Return the (x, y) coordinate for the center point of the cell that contains the specified text.  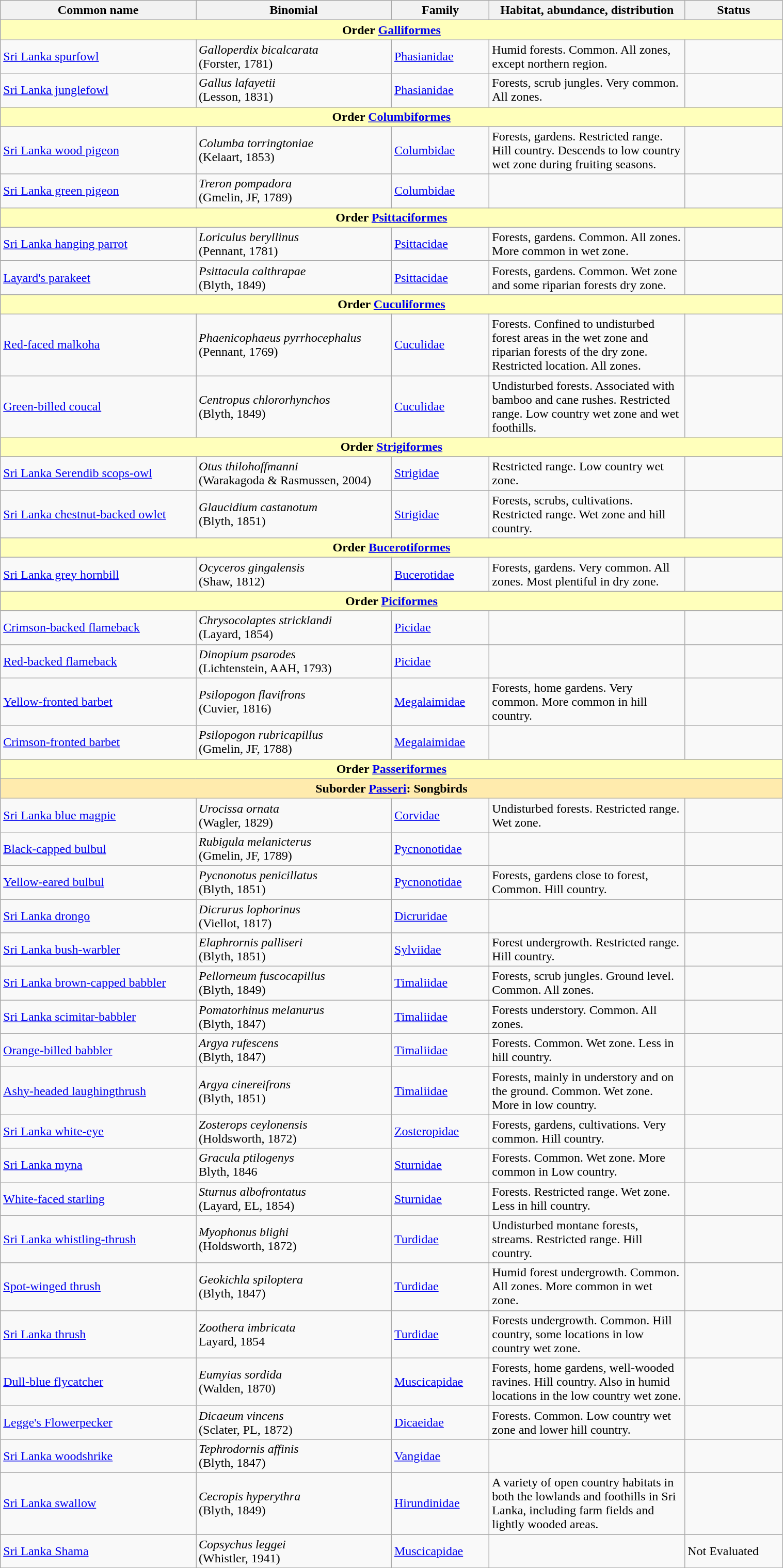
Sri Lanka thrush (98, 1334)
Crimson-fronted barbet (98, 742)
Galloperdix bicalcarata(Forster, 1781) (294, 57)
Family (440, 10)
Forests, scrub jungles. Very common. All zones. (587, 90)
Undisturbed forests. Restricted range. Wet zone. (587, 815)
Forests, mainly in understory and on the ground. Common. Wet zone. More in low country. (587, 1091)
Sri Lanka myna (98, 1165)
Hirundinidae (440, 1503)
Suborder Passeri: Songbirds (391, 788)
Zosteropidae (440, 1132)
Ashy-headed laughingthrush (98, 1091)
Ocyceros gingalensis(Shaw, 1812) (294, 574)
Sri Lanka green pigeon (98, 191)
Yellow-eared bulbul (98, 882)
Sri Lanka chestnut-backed owlet (98, 514)
Psilopogon rubricapillus(Gmelin, JF, 1788) (294, 742)
Black-capped bulbul (98, 849)
Elaphrornis palliseri(Blyth, 1851) (294, 950)
Order Galliformes (391, 30)
Bucerotidae (440, 574)
Order Cuculiformes (391, 304)
Forests, home gardens. Very common. More common in hill country. (587, 702)
Zoothera imbricataLayard, 1854 (294, 1334)
Sri Lanka swallow (98, 1503)
Sturnus albofrontatus(Layard, EL, 1854) (294, 1199)
Green-billed coucal (98, 407)
Forests, gardens. Common. All zones. More common in wet zone. (587, 244)
Sri Lanka grey hornbill (98, 574)
Sri Lanka whistling-thrush (98, 1239)
Sri Lanka wood pigeon (98, 150)
Zosterops ceylonensis(Holdsworth, 1872) (294, 1132)
Dicruridae (440, 916)
Pellorneum fuscocapillus(Blyth, 1849) (294, 983)
Sri Lanka Shama (98, 1551)
Binomial (294, 10)
Tephrodornis affinis(Blyth, 1847) (294, 1456)
Otus thilohoffmanni(Warakagoda & Rasmussen, 2004) (294, 474)
Sri Lanka hanging parrot (98, 244)
Argya cinereifrons(Blyth, 1851) (294, 1091)
Undisturbed montane forests, streams. Restricted range. Hill country. (587, 1239)
Chrysocolaptes stricklandi(Layard, 1854) (294, 628)
Spot-winged thrush (98, 1287)
Myophonus blighi(Holdsworth, 1872) (294, 1239)
Humid forest undergrowth. Common. All zones. More common in wet zone. (587, 1287)
Layard's parakeet (98, 278)
Sri Lanka junglefowl (98, 90)
Habitat, abundance, distribution (587, 10)
Copsychus leggei(Whistler, 1941) (294, 1551)
Order Columbiformes (391, 117)
Forest undergrowth. Restricted range. Hill country. (587, 950)
Forests, gardens. Common. Wet zone and some riparian forests dry zone. (587, 278)
Status (734, 10)
Sylviidae (440, 950)
Psilopogon flavifrons(Cuvier, 1816) (294, 702)
Order Piciformes (391, 601)
Forests, gardens. Restricted range. Hill country. Descends to low country wet zone during fruiting seasons. (587, 150)
Rubigula melanicterus(Gmelin, JF, 1789) (294, 849)
Pomatorhinus melanurus(Blyth, 1847) (294, 1017)
Forests, scrub jungles. Ground level. Common. All zones. (587, 983)
A variety of open country habitats in both the lowlands and foothills in Sri Lanka, including farm fields and lightly wooded areas. (587, 1503)
Loriculus beryllinus(Pennant, 1781) (294, 244)
Crimson-backed flameback (98, 628)
Legge's Flowerpecker (98, 1422)
Order Passeriformes (391, 769)
White-faced starling (98, 1199)
Sri Lanka white-eye (98, 1132)
Gracula ptilogenysBlyth, 1846 (294, 1165)
Cecropis hyperythra(Blyth, 1849) (294, 1503)
Dull-blue flycatcher (98, 1382)
Dinopium psarodes(Lichtenstein, AAH, 1793) (294, 661)
Red-backed flameback (98, 661)
Sri Lanka woodshrike (98, 1456)
Dicaeidae (440, 1422)
Forests, scrubs, cultivations. Restricted range. Wet zone and hill country. (587, 514)
Order Bucerotiformes (391, 548)
Sri Lanka spurfowl (98, 57)
Treron pompadora(Gmelin, JF, 1789) (294, 191)
Sri Lanka Serendib scops-owl (98, 474)
Corvidae (440, 815)
Argya rufescens(Blyth, 1847) (294, 1050)
Forests, home gardens, well-wooded ravines. Hill country. Also in humid locations in the low country wet zone. (587, 1382)
Forests, gardens close to forest, Common. Hill country. (587, 882)
Dicaeum vincens(Sclater, PL, 1872) (294, 1422)
Columba torringtoniae(Kelaart, 1853) (294, 150)
Forests. Restricted range. Wet zone. Less in hill country. (587, 1199)
Sri Lanka brown-capped babbler (98, 983)
Psittacula calthrapae(Blyth, 1849) (294, 278)
Restricted range. Low country wet zone. (587, 474)
Orange-billed babbler (98, 1050)
Dicrurus lophorinus(Viellot, 1817) (294, 916)
Forests, gardens. Very common. All zones. Most plentiful in dry zone. (587, 574)
Forests, gardens, cultivations. Very common. Hill country. (587, 1132)
Sri Lanka drongo (98, 916)
Not Evaluated (734, 1551)
Order Psittaciformes (391, 217)
Sri Lanka bush-warbler (98, 950)
Forests. Common. Wet zone. More common in Low country. (587, 1165)
Glaucidium castanotum(Blyth, 1851) (294, 514)
Forests. Common. Wet zone. Less in hill country. (587, 1050)
Sri Lanka scimitar-babbler (98, 1017)
Forests. Common. Low country wet zone and lower hill country. (587, 1422)
Undisturbed forests. Associated with bamboo and cane rushes. Restricted range. Low country wet zone and wet foothills. (587, 407)
Vangidae (440, 1456)
Order Strigiformes (391, 447)
Urocissa ornata(Wagler, 1829) (294, 815)
Gallus lafayetii(Lesson, 1831) (294, 90)
Pycnonotus penicillatus(Blyth, 1851) (294, 882)
Common name (98, 10)
Eumyias sordida(Walden, 1870) (294, 1382)
Centropus chlororhynchos(Blyth, 1849) (294, 407)
Yellow-fronted barbet (98, 702)
Forests. Confined to undisturbed forest areas in the wet zone and riparian forests of the dry zone. Restricted location. All zones. (587, 345)
Geokichla spiloptera(Blyth, 1847) (294, 1287)
Sri Lanka blue magpie (98, 815)
Forests undergrowth. Common. Hill country, some locations in low country wet zone. (587, 1334)
Forests understory. Common. All zones. (587, 1017)
Red-faced malkoha (98, 345)
Phaenicophaeus pyrrhocephalus(Pennant, 1769) (294, 345)
Humid forests. Common. All zones, except northern region. (587, 57)
